Scan for the cell matching the given text and deliver its (x, y) coordinate at center. 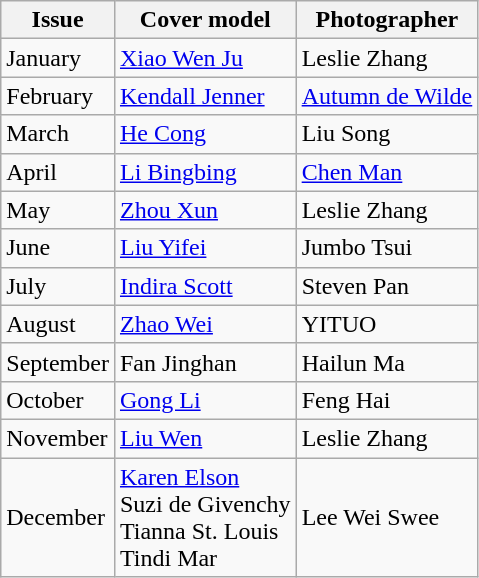
Liu Yifei (205, 248)
September (58, 362)
Li Bingbing (205, 172)
October (58, 400)
December (58, 518)
Feng Hai (387, 400)
Lee Wei Swee (387, 518)
Liu Song (387, 134)
Indira Scott (205, 286)
June (58, 248)
Zhao Wei (205, 324)
YITUO (387, 324)
Cover model (205, 20)
Fan Jinghan (205, 362)
August (58, 324)
April (58, 172)
Autumn de Wilde (387, 96)
Issue (58, 20)
Hailun Ma (387, 362)
November (58, 438)
Gong Li (205, 400)
Kendall Jenner (205, 96)
Jumbo Tsui (387, 248)
Liu Wen (205, 438)
Steven Pan (387, 286)
Photographer (387, 20)
February (58, 96)
He Cong (205, 134)
May (58, 210)
Zhou Xun (205, 210)
Xiao Wen Ju (205, 58)
Karen Elson Suzi de GivenchyTianna St. Louis Tindi Mar (205, 518)
July (58, 286)
Chen Man (387, 172)
January (58, 58)
March (58, 134)
